Return the (x, y) coordinate for the center point of the cell that contains the specified text.  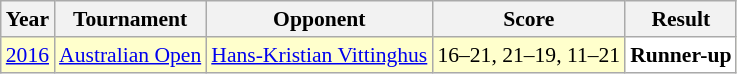
Score (528, 19)
Opponent (319, 19)
Result (680, 19)
Runner-up (680, 55)
Hans-Kristian Vittinghus (319, 55)
Tournament (130, 19)
2016 (28, 55)
16–21, 21–19, 11–21 (528, 55)
Australian Open (130, 55)
Year (28, 19)
